For the text-containing cell, return its midpoint in [X, Y] coordinate format. 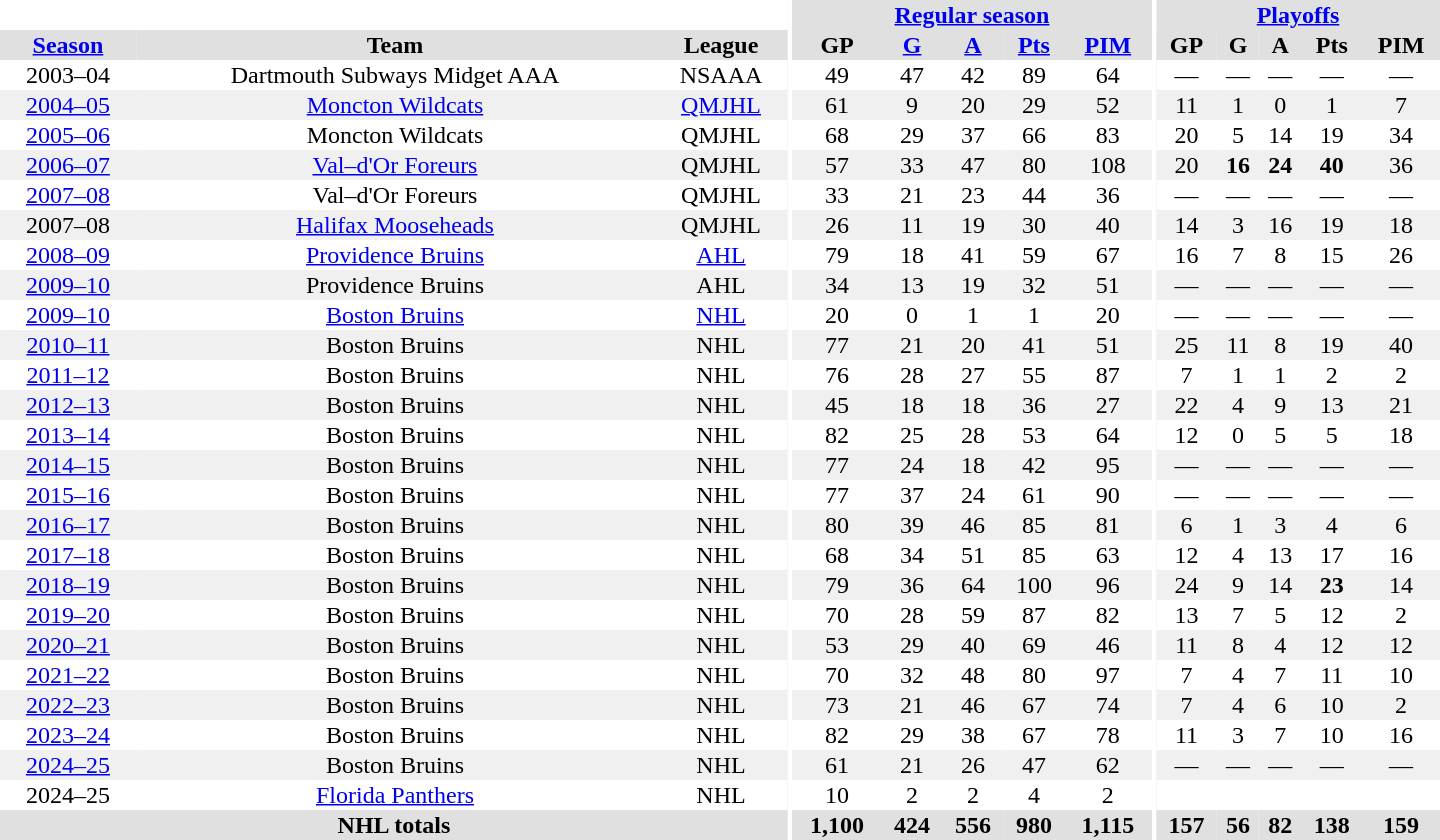
89 [1034, 75]
2008–09 [68, 255]
Regular season [972, 15]
57 [838, 165]
81 [1108, 525]
78 [1108, 735]
44 [1034, 195]
2013–14 [68, 435]
2017–18 [68, 555]
138 [1332, 825]
45 [838, 405]
Team [395, 45]
30 [1034, 225]
2012–13 [68, 405]
2015–16 [68, 495]
63 [1108, 555]
Dartmouth Subways Midget AAA [395, 75]
556 [974, 825]
2014–15 [68, 465]
424 [912, 825]
48 [974, 675]
83 [1108, 135]
100 [1034, 585]
62 [1108, 765]
2021–22 [68, 675]
69 [1034, 645]
76 [838, 375]
52 [1108, 105]
56 [1238, 825]
Playoffs [1298, 15]
2010–11 [68, 345]
NSAAA [721, 75]
17 [1332, 555]
97 [1108, 675]
1,100 [838, 825]
2005–06 [68, 135]
22 [1186, 405]
38 [974, 735]
39 [912, 525]
Florida Panthers [395, 795]
2004–05 [68, 105]
2022–23 [68, 705]
League [721, 45]
73 [838, 705]
49 [838, 75]
95 [1108, 465]
1,115 [1108, 825]
2020–21 [68, 645]
980 [1034, 825]
NHL totals [394, 825]
157 [1186, 825]
108 [1108, 165]
159 [1401, 825]
Halifax Mooseheads [395, 225]
66 [1034, 135]
Season [68, 45]
15 [1332, 255]
2006–07 [68, 165]
2011–12 [68, 375]
2016–17 [68, 525]
2023–24 [68, 735]
2003–04 [68, 75]
2019–20 [68, 615]
55 [1034, 375]
96 [1108, 585]
74 [1108, 705]
2018–19 [68, 585]
90 [1108, 495]
